Capture the cell that displays the provided text and extract its (x, y) central coordinate. 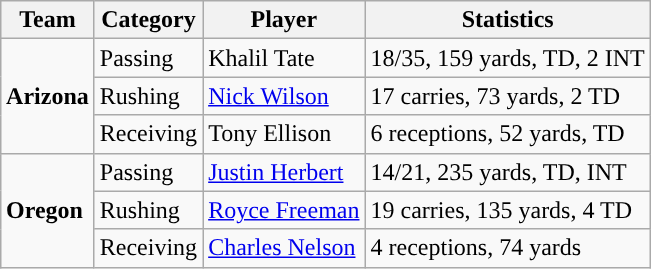
Nick Wilson (284, 96)
Team (48, 20)
4 receptions, 74 yards (508, 248)
Charles Nelson (284, 248)
Justin Herbert (284, 172)
19 carries, 135 yards, 4 TD (508, 210)
6 receptions, 52 yards, TD (508, 134)
14/21, 235 yards, TD, INT (508, 172)
Player (284, 20)
Category (148, 20)
Khalil Tate (284, 58)
Statistics (508, 20)
Arizona (48, 96)
Royce Freeman (284, 210)
17 carries, 73 yards, 2 TD (508, 96)
18/35, 159 yards, TD, 2 INT (508, 58)
Oregon (48, 210)
Tony Ellison (284, 134)
